Locate the cell with the specified text and output its [X, Y] center coordinate. 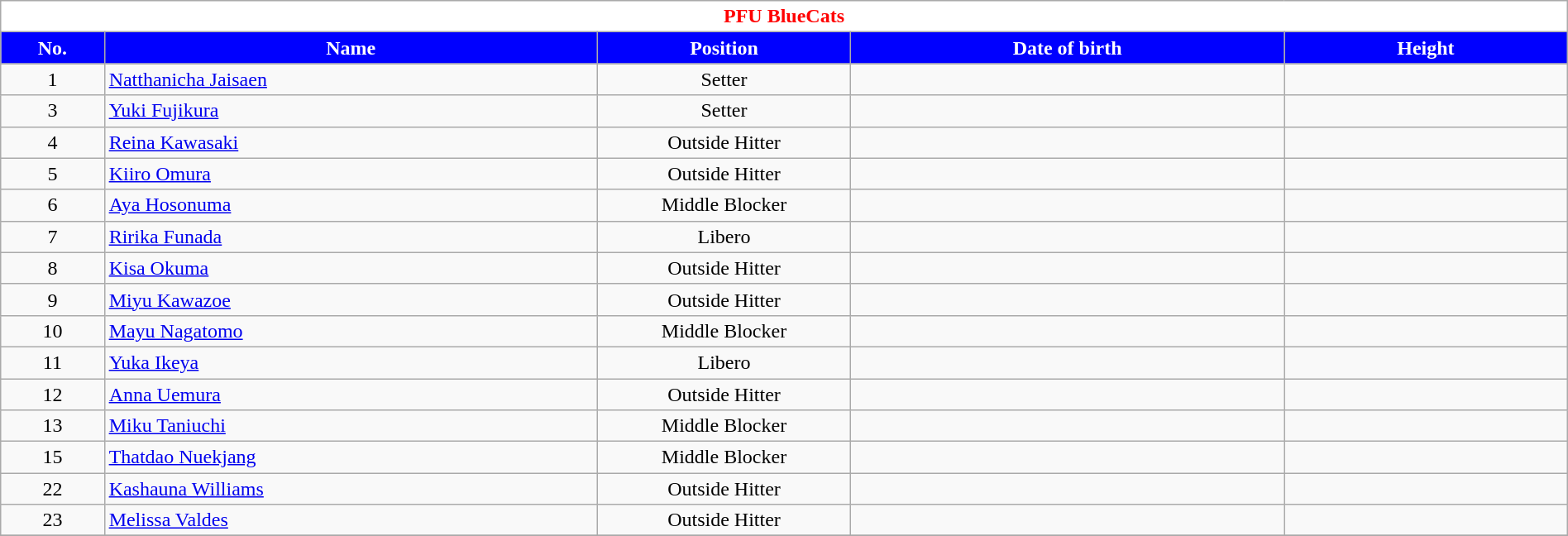
Miku Taniuchi [351, 426]
Height [1426, 48]
5 [53, 174]
1 [53, 79]
Melissa Valdes [351, 520]
Kashauna Williams [351, 489]
4 [53, 142]
8 [53, 268]
3 [53, 111]
Aya Hosonuma [351, 205]
Anna Uemura [351, 395]
Date of birth [1068, 48]
10 [53, 331]
Natthanicha Jaisaen [351, 79]
Ririka Funada [351, 237]
23 [53, 520]
Mayu Nagatomo [351, 331]
13 [53, 426]
11 [53, 362]
12 [53, 395]
Kisa Okuma [351, 268]
Thatdao Nuekjang [351, 457]
Position [724, 48]
Reina Kawasaki [351, 142]
15 [53, 457]
6 [53, 205]
No. [53, 48]
9 [53, 299]
Yuki Fujikura [351, 111]
22 [53, 489]
Miyu Kawazoe [351, 299]
Name [351, 48]
7 [53, 237]
PFU BlueCats [784, 17]
Kiiro Omura [351, 174]
Yuka Ikeya [351, 362]
